For the text-containing cell, return its midpoint in (x, y) coordinate format. 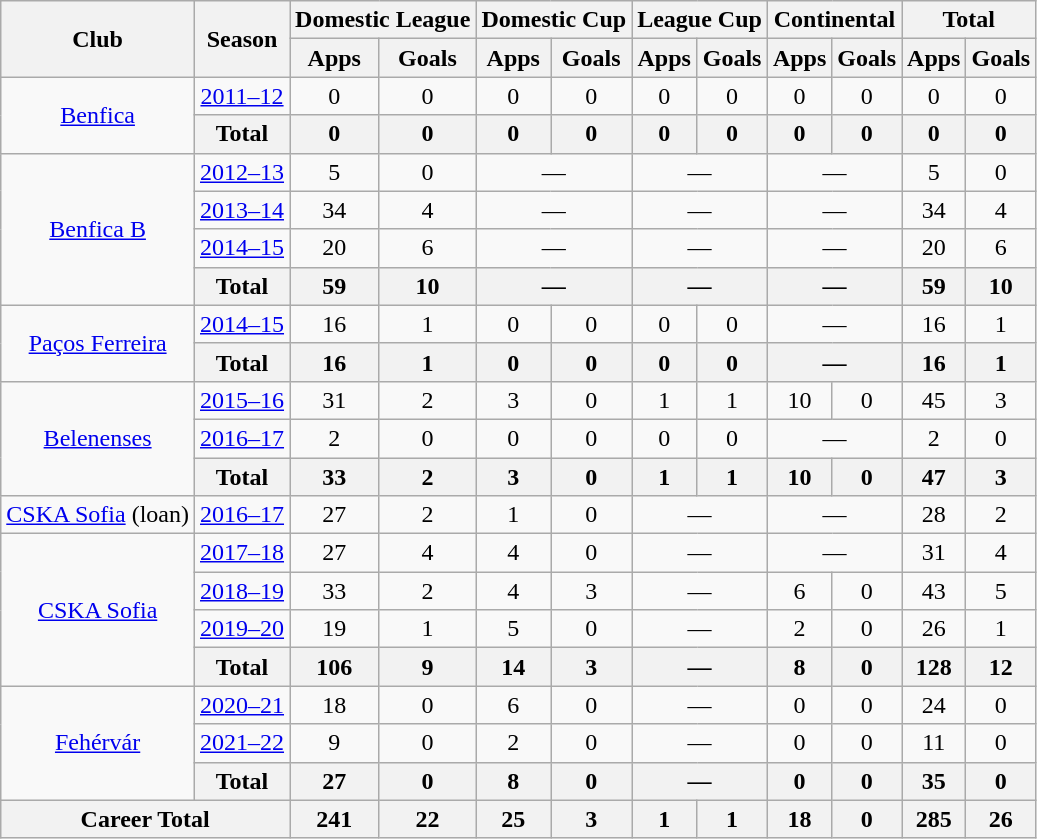
Belenenses (98, 438)
43 (934, 591)
2011–12 (242, 96)
Season (242, 39)
14 (514, 667)
Domestic Cup (554, 20)
2012–13 (242, 172)
106 (334, 667)
Club (98, 39)
CSKA Sofia (loan) (98, 515)
128 (934, 667)
2015–16 (242, 400)
285 (934, 819)
45 (934, 400)
22 (428, 819)
47 (934, 477)
2019–20 (242, 629)
Paços Ferreira (98, 343)
2018–19 (242, 591)
Benfica (98, 115)
19 (334, 629)
2021–22 (242, 743)
Continental (834, 20)
2013–14 (242, 210)
CSKA Sofia (98, 610)
2017–18 (242, 553)
28 (934, 515)
League Cup (700, 20)
241 (334, 819)
11 (934, 743)
Domestic League (383, 20)
12 (1001, 667)
35 (934, 781)
25 (514, 819)
Career Total (146, 819)
Benfica B (98, 229)
2020–21 (242, 705)
24 (934, 705)
Fehérvár (98, 743)
